For the text-containing cell, return its midpoint in (X, Y) coordinate format. 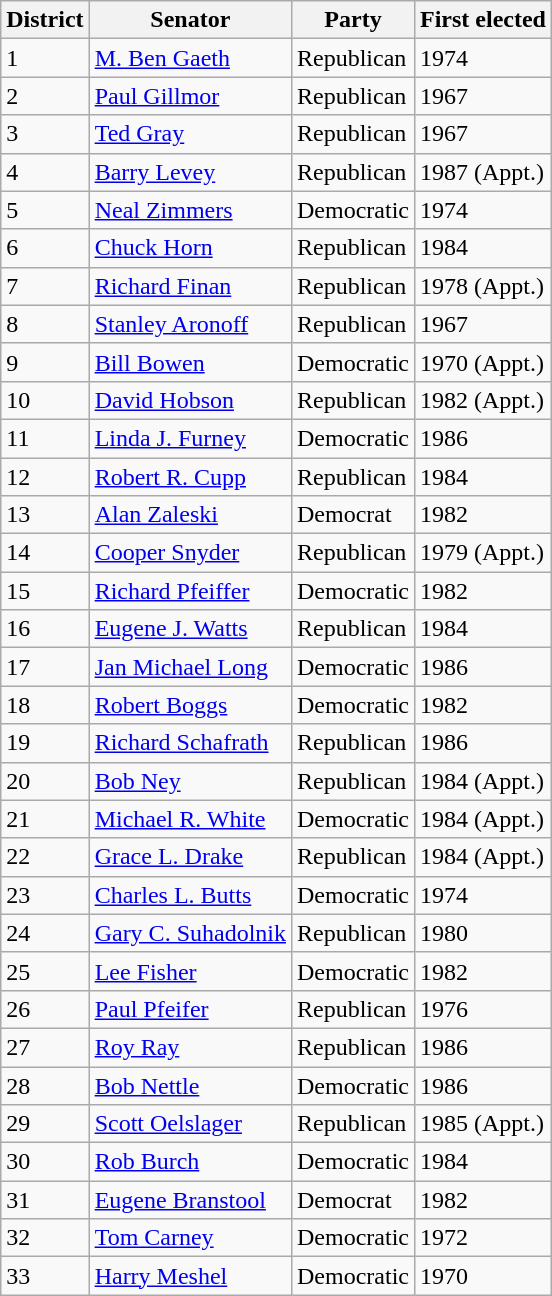
3 (45, 134)
Linda J. Furney (190, 438)
Ted Gray (190, 134)
5 (45, 210)
Eugene Branstool (190, 1200)
9 (45, 362)
Charles L. Butts (190, 895)
12 (45, 477)
31 (45, 1200)
Richard Pfeiffer (190, 591)
21 (45, 819)
Jan Michael Long (190, 667)
Bill Bowen (190, 362)
8 (45, 324)
7 (45, 286)
Richard Schafrath (190, 743)
17 (45, 667)
30 (45, 1162)
Scott Oelslager (190, 1124)
Grace L. Drake (190, 857)
1980 (482, 933)
Barry Levey (190, 172)
23 (45, 895)
32 (45, 1238)
Neal Zimmers (190, 210)
4 (45, 172)
Paul Gillmor (190, 96)
District (45, 20)
14 (45, 553)
Michael R. White (190, 819)
First elected (482, 20)
19 (45, 743)
2 (45, 96)
1982 (Appt.) (482, 400)
6 (45, 248)
1987 (Appt.) (482, 172)
Tom Carney (190, 1238)
24 (45, 933)
Robert R. Cupp (190, 477)
Robert Boggs (190, 705)
15 (45, 591)
Party (352, 20)
Paul Pfeifer (190, 1009)
1970 (482, 1276)
29 (45, 1124)
Rob Burch (190, 1162)
Chuck Horn (190, 248)
1 (45, 58)
Eugene J. Watts (190, 629)
33 (45, 1276)
10 (45, 400)
M. Ben Gaeth (190, 58)
13 (45, 515)
Harry Meshel (190, 1276)
1976 (482, 1009)
16 (45, 629)
Richard Finan (190, 286)
Lee Fisher (190, 971)
Stanley Aronoff (190, 324)
1970 (Appt.) (482, 362)
28 (45, 1085)
25 (45, 971)
1985 (Appt.) (482, 1124)
27 (45, 1047)
1972 (482, 1238)
Bob Nettle (190, 1085)
Senator (190, 20)
1978 (Appt.) (482, 286)
1979 (Appt.) (482, 553)
Alan Zaleski (190, 515)
22 (45, 857)
11 (45, 438)
Bob Ney (190, 781)
Gary C. Suhadolnik (190, 933)
Roy Ray (190, 1047)
David Hobson (190, 400)
20 (45, 781)
Cooper Snyder (190, 553)
26 (45, 1009)
18 (45, 705)
